Capture the cell that displays the provided text and extract its [X, Y] central coordinate. 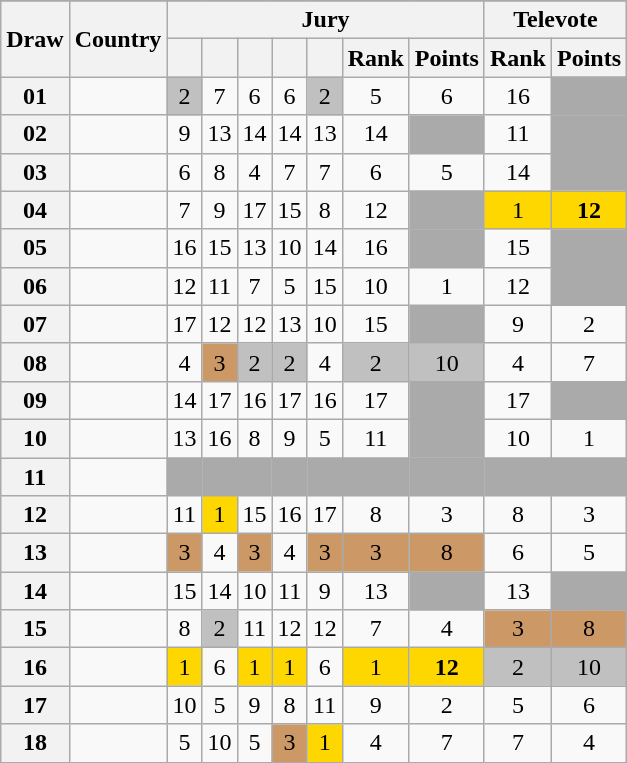
Televote [555, 20]
01 [35, 96]
05 [35, 248]
Draw [35, 39]
Country [118, 39]
03 [35, 172]
Jury [326, 20]
08 [35, 362]
04 [35, 210]
18 [35, 743]
02 [35, 134]
07 [35, 324]
09 [35, 400]
06 [35, 286]
